Provide the [x, y] coordinate of the cell's center where the given text is located.  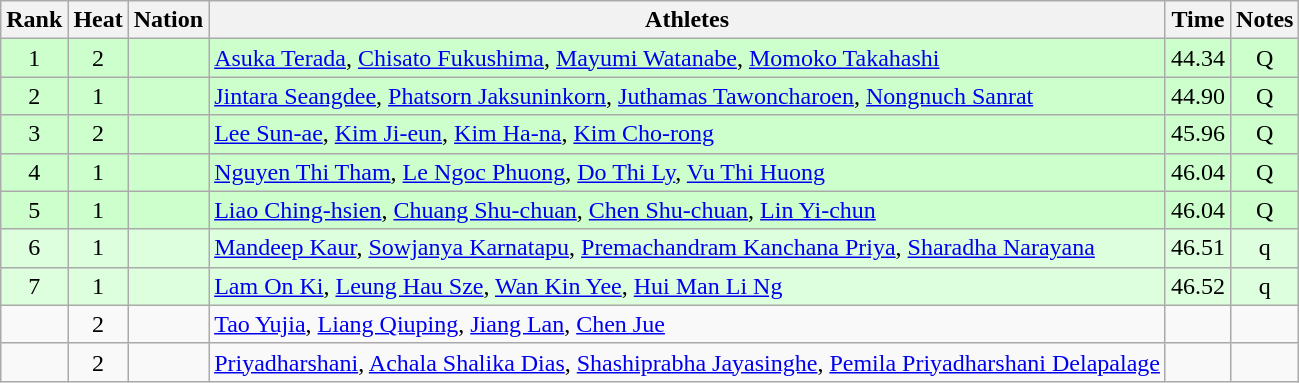
Lam On Ki, Leung Hau Sze, Wan Kin Yee, Hui Man Li Ng [688, 286]
Mandeep Kaur, Sowjanya Karnatapu, Premachandram Kanchana Priya, Sharadha Narayana [688, 248]
6 [34, 248]
Liao Ching-hsien, Chuang Shu-chuan, Chen Shu-chuan, Lin Yi-chun [688, 210]
Lee Sun-ae, Kim Ji-eun, Kim Ha-na, Kim Cho-rong [688, 134]
Priyadharshani, Achala Shalika Dias, Shashiprabha Jayasinghe, Pemila Priyadharshani Delapalage [688, 362]
Time [1198, 20]
Athletes [688, 20]
Jintara Seangdee, Phatsorn Jaksuninkorn, Juthamas Tawoncharoen, Nongnuch Sanrat [688, 96]
3 [34, 134]
5 [34, 210]
Rank [34, 20]
Heat [98, 20]
44.34 [1198, 58]
46.52 [1198, 286]
Asuka Terada, Chisato Fukushima, Mayumi Watanabe, Momoko Takahashi [688, 58]
Tao Yujia, Liang Qiuping, Jiang Lan, Chen Jue [688, 324]
Notes [1265, 20]
Nation [168, 20]
Nguyen Thi Tham, Le Ngoc Phuong, Do Thi Ly, Vu Thi Huong [688, 172]
45.96 [1198, 134]
44.90 [1198, 96]
7 [34, 286]
46.51 [1198, 248]
4 [34, 172]
